Return (X, Y) of the center of cell containing provided text 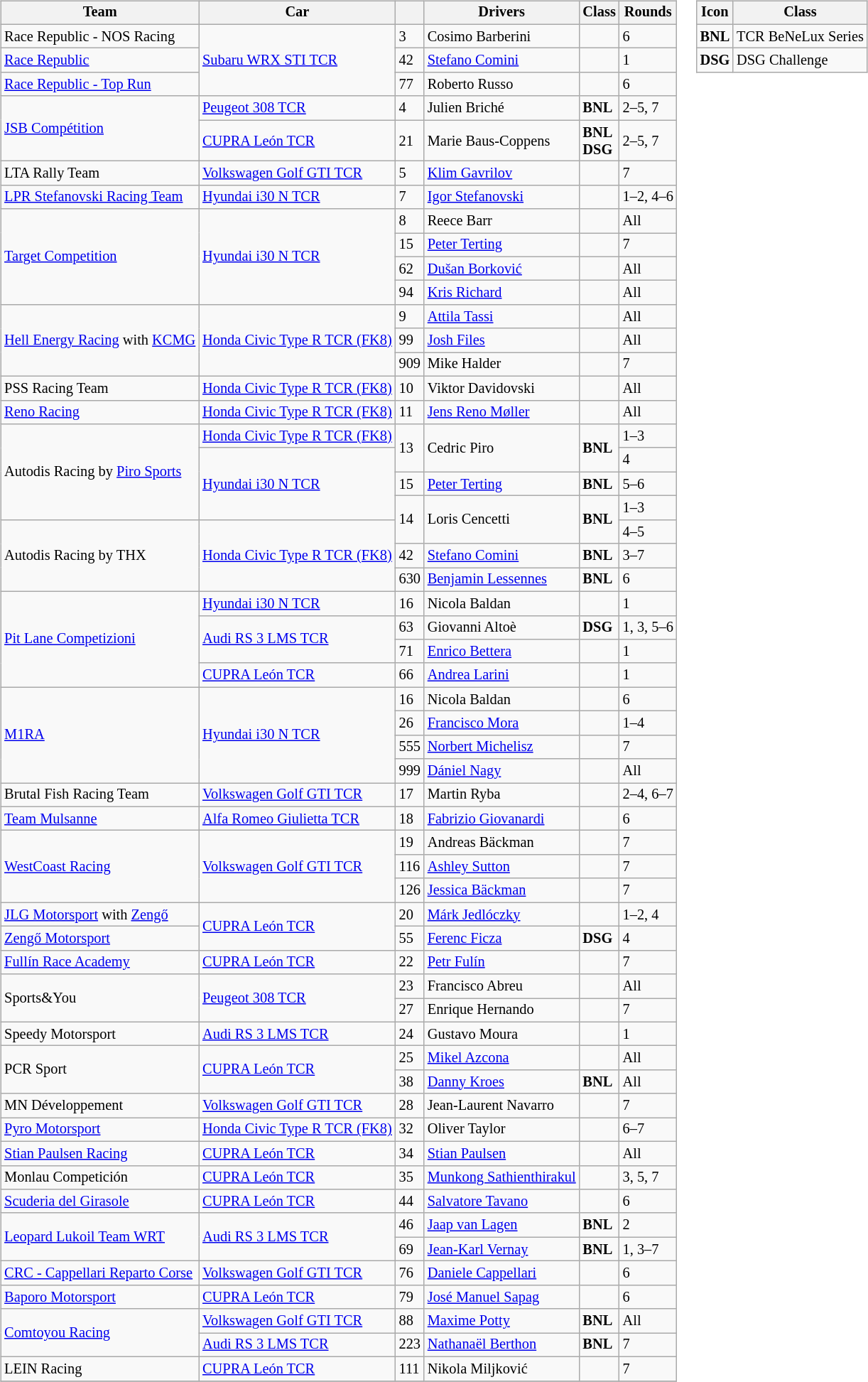
8 (410, 221)
1–2, 4–6 (648, 197)
9 (410, 317)
35 (410, 1177)
Pyro Motorsport (99, 1130)
LEIN Racing (99, 1368)
Brutal Fish Racing Team (99, 795)
116 (410, 867)
3, 5, 7 (648, 1177)
27 (410, 1010)
Josh Files (501, 340)
Pit Lane Competizioni (99, 639)
38 (410, 1082)
Autodis Racing by THX (99, 556)
111 (410, 1368)
Rounds (648, 13)
Race Republic (99, 60)
223 (410, 1345)
Martin Ryba (501, 795)
17 (410, 795)
1, 3, 5–6 (648, 627)
Loris Cencetti (501, 520)
10 (410, 388)
Jean-Karl Vernay (501, 1249)
Nathanaël Berthon (501, 1345)
34 (410, 1153)
Igor Stefanovski (501, 197)
4–5 (648, 531)
Kris Richard (501, 293)
Marie Baus-Coppens (501, 141)
Francisco Mora (501, 723)
79 (410, 1297)
3 (410, 36)
Benjamin Lessennes (501, 580)
Comtoyou Racing (99, 1333)
46 (410, 1225)
Maxime Potty (501, 1321)
13 (410, 448)
Jessica Bäckman (501, 890)
Baporo Motorsport (99, 1297)
Car (297, 13)
21 (410, 141)
Icon (715, 13)
Márk Jedlóczky (501, 914)
Mikel Azcona (501, 1058)
MN Développement (99, 1106)
Cosimo Barberini (501, 36)
Alfa Romeo Giulietta TCR (297, 819)
Scuderia del Girasole (99, 1202)
63 (410, 627)
Roberto Russo (501, 85)
71 (410, 652)
55 (410, 939)
1–2, 4 (648, 914)
Fabrizio Giovanardi (501, 819)
76 (410, 1273)
Mike Halder (501, 365)
Ashley Sutton (501, 867)
WestCoast Racing (99, 867)
TCR BeNeLux Series (800, 36)
Hell Energy Racing with KCMG (99, 341)
Team (99, 13)
69 (410, 1249)
LTA Rally Team (99, 173)
19 (410, 843)
PSS Racing Team (99, 388)
Cedric Piro (501, 448)
CRC - Cappellari Reparto Corse (99, 1273)
Dušan Borković (501, 269)
Salvatore Tavano (501, 1202)
Francisco Abreu (501, 986)
Ferenc Ficza (501, 939)
3–7 (648, 556)
Drivers (501, 13)
Viktor Davidovski (501, 388)
Munkong Sathienthirakul (501, 1177)
999 (410, 771)
88 (410, 1321)
Autodis Racing by Piro Sports (99, 472)
26 (410, 723)
1–4 (648, 723)
Reece Barr (501, 221)
18 (410, 819)
630 (410, 580)
Fullín Race Academy (99, 962)
62 (410, 269)
LPR Stefanovski Racing Team (99, 197)
Danny Kroes (501, 1082)
Petr Fulín (501, 962)
77 (410, 85)
6–7 (648, 1130)
28 (410, 1106)
JLG Motorsport with Zengő (99, 914)
JSB Compétition (99, 128)
5 (410, 173)
94 (410, 293)
Attila Tassi (501, 317)
Target Competition (99, 257)
32 (410, 1130)
Stian Paulsen Racing (99, 1153)
DSG Challenge (800, 60)
Norbert Michelisz (501, 747)
23 (410, 986)
11 (410, 412)
24 (410, 1034)
Giovanni Altoè (501, 627)
Reno Racing (99, 412)
Klim Gavrilov (501, 173)
Enrique Hernando (501, 1010)
99 (410, 340)
Sports&You (99, 998)
Subaru WRX STI TCR (297, 60)
Zengő Motorsport (99, 939)
25 (410, 1058)
M1RA (99, 735)
44 (410, 1202)
Andrea Larini (501, 675)
Oliver Taylor (501, 1130)
BNLDSG (600, 141)
555 (410, 747)
Jean-Laurent Navarro (501, 1106)
66 (410, 675)
Daniele Cappellari (501, 1273)
22 (410, 962)
2 (648, 1225)
Race Republic - Top Run (99, 85)
Stian Paulsen (501, 1153)
Jaap van Lagen (501, 1225)
Leopard Lukoil Team WRT (99, 1236)
Team Mulsanne (99, 819)
5–6 (648, 484)
Speedy Motorsport (99, 1034)
14 (410, 520)
Monlau Competición (99, 1177)
Dániel Nagy (501, 771)
Gustavo Moura (501, 1034)
909 (410, 365)
126 (410, 890)
Andreas Bäckman (501, 843)
José Manuel Sapag (501, 1297)
2–4, 6–7 (648, 795)
Nikola Miljković (501, 1368)
PCR Sport (99, 1070)
Julien Briché (501, 108)
Enrico Bettera (501, 652)
Race Republic - NOS Racing (99, 36)
Jens Reno Møller (501, 412)
20 (410, 914)
1, 3–7 (648, 1249)
